Detect which cell encompasses the target text, then output its (x, y) center coordinate. 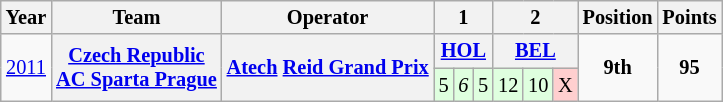
2011 (26, 68)
6 (463, 85)
12 (508, 85)
Operator (328, 17)
X (565, 85)
Czech RepublicAC Sparta Prague (136, 68)
Position (618, 17)
95 (690, 68)
Year (26, 17)
1 (464, 17)
2 (535, 17)
HOL (464, 51)
Points (690, 17)
Team (136, 17)
10 (538, 85)
Atech Reid Grand Prix (328, 68)
9th (618, 68)
BEL (535, 51)
